Scan for the cell matching the given text and deliver its [x, y] coordinate at center. 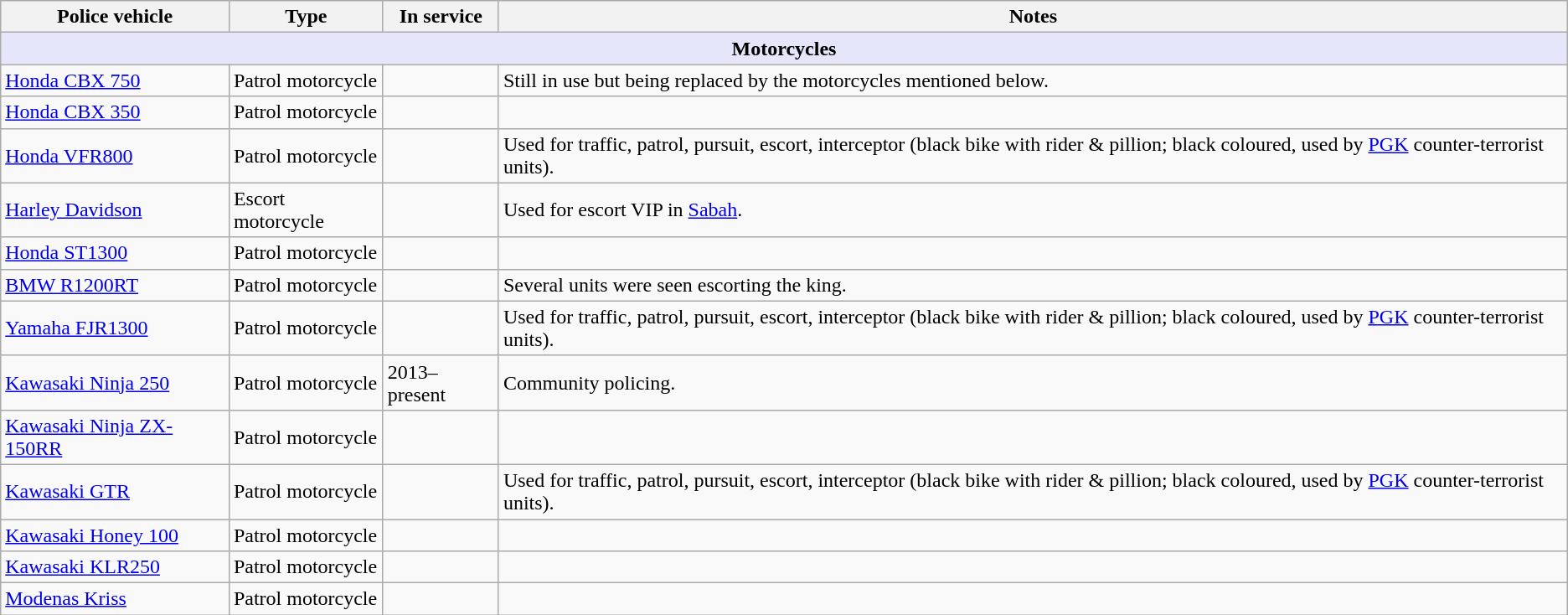
Motorcycles [784, 49]
Police vehicle [116, 17]
BMW R1200RT [116, 285]
Type [306, 17]
2013–present [441, 382]
Modenas Kriss [116, 599]
Honda CBX 750 [116, 80]
Kawasaki Ninja 250 [116, 382]
Used for escort VIP in Sabah. [1033, 209]
Kawasaki KLR250 [116, 567]
Escort motorcycle [306, 209]
In service [441, 17]
Kawasaki Honey 100 [116, 535]
Still in use but being replaced by the motorcycles mentioned below. [1033, 80]
Community policing. [1033, 382]
Kawasaki GTR [116, 491]
Honda CBX 350 [116, 112]
Notes [1033, 17]
Yamaha FJR1300 [116, 328]
Harley Davidson [116, 209]
Honda ST1300 [116, 253]
Several units were seen escorting the king. [1033, 285]
Honda VFR800 [116, 156]
Kawasaki Ninja ZX-150RR [116, 437]
